Extract the [X, Y] coordinate from the center of the cell holding the provided text.  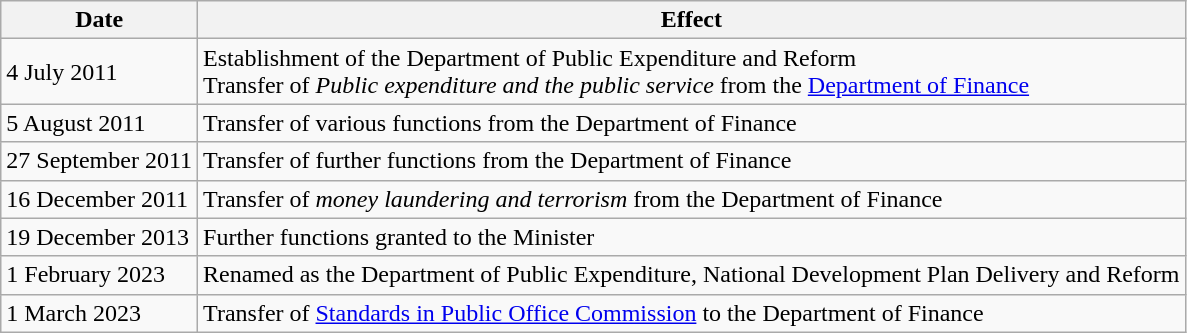
16 December 2011 [100, 199]
Establishment of the Department of Public Expenditure and ReformTransfer of Public expenditure and the public service from the Department of Finance [692, 72]
Renamed as the Department of Public Expenditure, National Development Plan Delivery and Reform [692, 275]
Transfer of money laundering and terrorism from the Department of Finance [692, 199]
27 September 2011 [100, 161]
Date [100, 20]
Transfer of Standards in Public Office Commission to the Department of Finance [692, 313]
1 March 2023 [100, 313]
4 July 2011 [100, 72]
Transfer of further functions from the Department of Finance [692, 161]
Further functions granted to the Minister [692, 237]
5 August 2011 [100, 123]
19 December 2013 [100, 237]
Effect [692, 20]
1 February 2023 [100, 275]
Transfer of various functions from the Department of Finance [692, 123]
